Detect which cell encompasses the target text, then output its (X, Y) center coordinate. 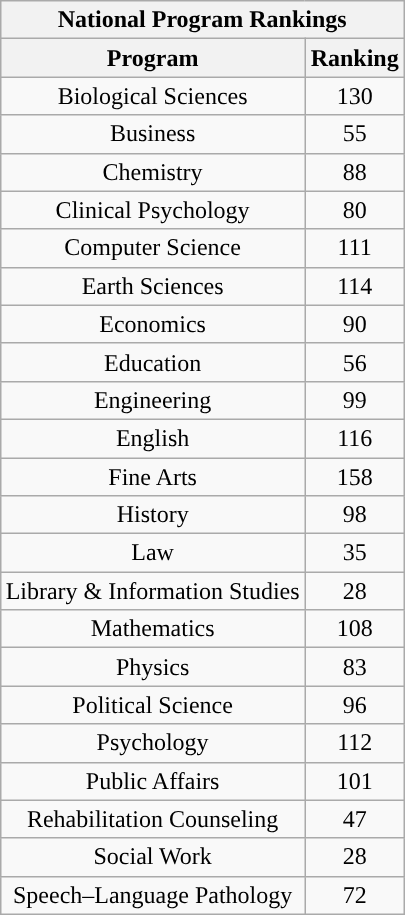
56 (354, 362)
112 (354, 743)
98 (354, 515)
Social Work (152, 857)
Law (152, 553)
Rehabilitation Counseling (152, 819)
Chemistry (152, 172)
Political Science (152, 705)
55 (354, 134)
90 (354, 324)
Physics (152, 667)
Mathematics (152, 629)
111 (354, 248)
Business (152, 134)
National Program Rankings (202, 20)
Computer Science (152, 248)
History (152, 515)
Public Affairs (152, 781)
Ranking (354, 58)
Economics (152, 324)
Education (152, 362)
Clinical Psychology (152, 210)
72 (354, 895)
Psychology (152, 743)
35 (354, 553)
108 (354, 629)
96 (354, 705)
Library & Information Studies (152, 591)
116 (354, 438)
83 (354, 667)
130 (354, 96)
158 (354, 477)
99 (354, 400)
114 (354, 286)
Earth Sciences (152, 286)
Program (152, 58)
88 (354, 172)
47 (354, 819)
English (152, 438)
Fine Arts (152, 477)
Engineering (152, 400)
101 (354, 781)
80 (354, 210)
Biological Sciences (152, 96)
Speech–Language Pathology (152, 895)
